Output the (X, Y) coordinate of the center of the cell containing the given text.  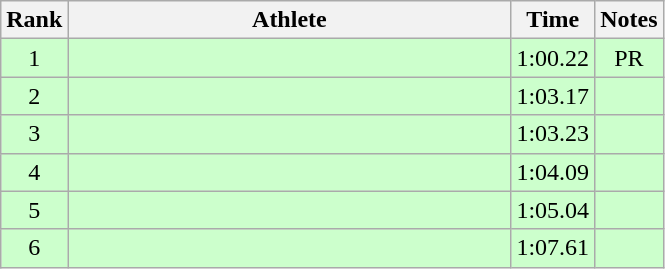
Time (553, 20)
Notes (629, 20)
1:00.22 (553, 58)
5 (34, 210)
Athlete (290, 20)
1:03.17 (553, 96)
1:07.61 (553, 248)
6 (34, 248)
1 (34, 58)
3 (34, 134)
4 (34, 172)
1:04.09 (553, 172)
2 (34, 96)
Rank (34, 20)
1:03.23 (553, 134)
PR (629, 58)
1:05.04 (553, 210)
